Return [x, y] of the center of cell containing provided text 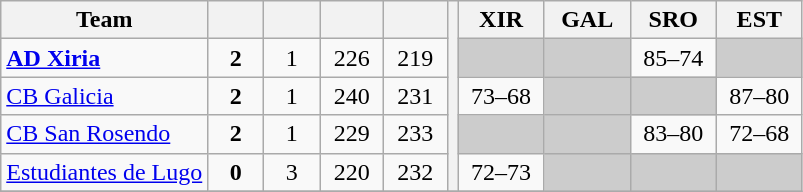
83–80 [673, 134]
231 [415, 96]
240 [352, 96]
3 [292, 172]
73–68 [501, 96]
219 [415, 58]
233 [415, 134]
SRO [673, 20]
72–68 [759, 134]
GAL [587, 20]
229 [352, 134]
Estudiantes de Lugo [104, 172]
CB Galicia [104, 96]
Team [104, 20]
EST [759, 20]
CB San Rosendo [104, 134]
232 [415, 172]
72–73 [501, 172]
85–74 [673, 58]
AD Xiria [104, 58]
87–80 [759, 96]
0 [236, 172]
XIR [501, 20]
220 [352, 172]
226 [352, 58]
